Output the (x, y) coordinate of the center of the cell containing the given text.  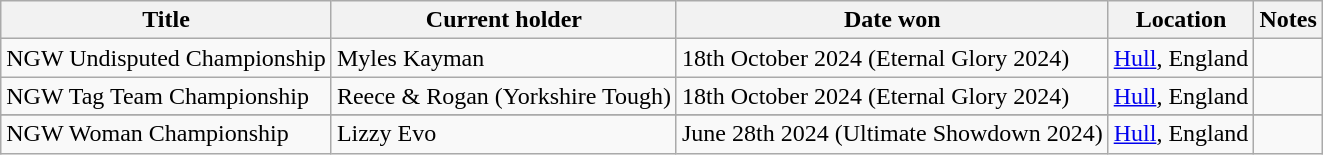
June 28th 2024 (Ultimate Showdown 2024) (892, 134)
NGW Tag Team Championship (166, 96)
NGW Undisputed Championship (166, 58)
Title (166, 20)
Reece & Rogan (Yorkshire Tough) (504, 96)
Date won (892, 20)
Lizzy Evo (504, 134)
Location (1181, 20)
Notes (1288, 20)
Current holder (504, 20)
NGW Woman Championship (166, 134)
Myles Kayman (504, 58)
